Identify which cell holds the provided text, then report its (x, y) central coordinate. 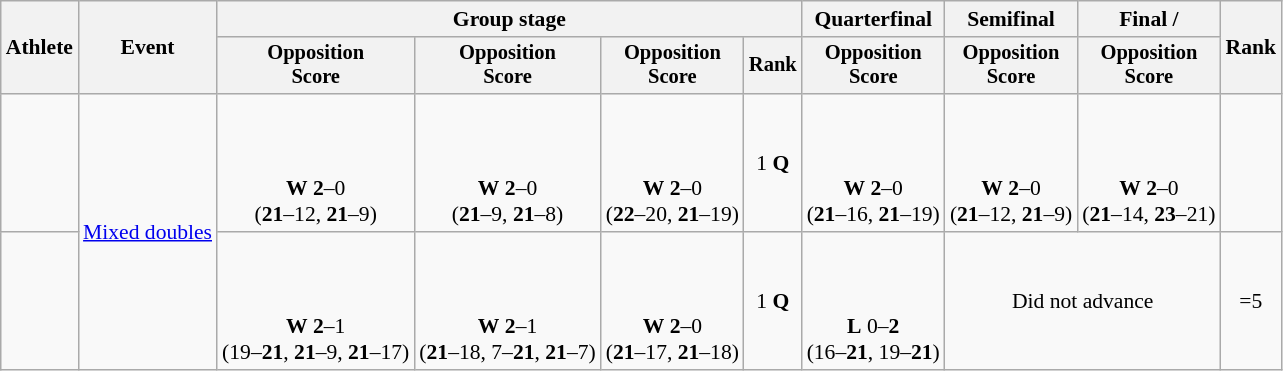
Quarterfinal (874, 19)
W 2–0(21–14, 23–21) (1148, 163)
W 2–1(21–18, 7–21, 21–7) (507, 301)
Mixed doubles (148, 232)
W 2–0(21–17, 21–18) (672, 301)
W 2–0(21–16, 21–19) (874, 163)
W 2–0(22–20, 21–19) (672, 163)
L 0–2(16–21, 19–21) (874, 301)
Event (148, 48)
Group stage (510, 19)
Semifinal (1011, 19)
W 2–1(19–21, 21–9, 21–17) (316, 301)
Did not advance (1083, 301)
Final / (1148, 19)
=5 (1252, 301)
Athlete (40, 48)
W 2–0(21–9, 21–8) (507, 163)
